Return the (x, y) coordinate for the center point of the cell that contains the specified text.  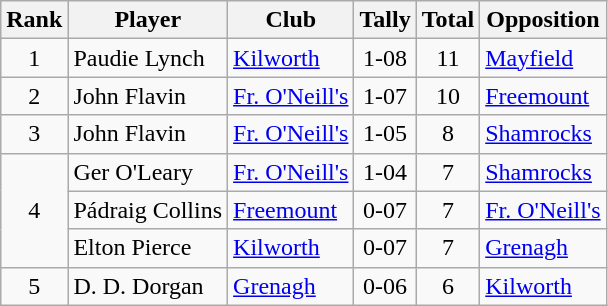
1-07 (385, 96)
6 (448, 286)
Tally (385, 20)
11 (448, 58)
0-06 (385, 286)
Pádraig Collins (148, 210)
8 (448, 134)
Rank (34, 20)
D. D. Dorgan (148, 286)
1-05 (385, 134)
4 (34, 210)
Mayfield (543, 58)
Paudie Lynch (148, 58)
1-08 (385, 58)
5 (34, 286)
Opposition (543, 20)
Ger O'Leary (148, 172)
Elton Pierce (148, 248)
10 (448, 96)
1 (34, 58)
Total (448, 20)
3 (34, 134)
1-04 (385, 172)
Club (291, 20)
Player (148, 20)
2 (34, 96)
